For the text-containing cell, return its midpoint in (x, y) coordinate format. 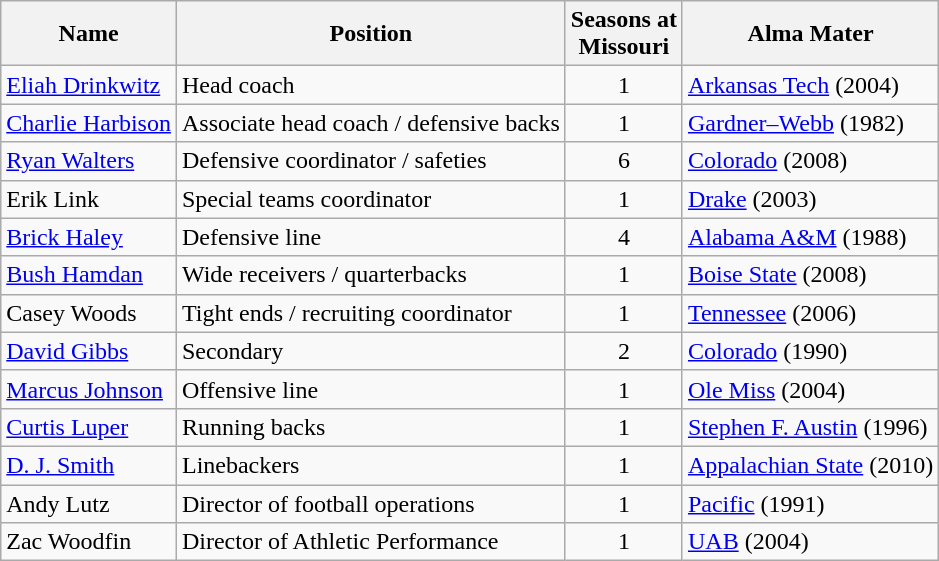
Alabama A&M (1988) (810, 237)
Arkansas Tech (2004) (810, 85)
Ryan Walters (89, 161)
Head coach (370, 85)
Appalachian State (2010) (810, 465)
Marcus Johnson (89, 389)
Wide receivers / quarterbacks (370, 275)
Ole Miss (2004) (810, 389)
Colorado (2008) (810, 161)
Eliah Drinkwitz (89, 85)
Alma Mater (810, 34)
Andy Lutz (89, 503)
Boise State (2008) (810, 275)
Casey Woods (89, 313)
Erik Link (89, 199)
Colorado (1990) (810, 351)
D. J. Smith (89, 465)
Drake (2003) (810, 199)
Stephen F. Austin (1996) (810, 427)
Offensive line (370, 389)
Linebackers (370, 465)
Director of Athletic Performance (370, 542)
Defensive coordinator / safeties (370, 161)
Position (370, 34)
Special teams coordinator (370, 199)
Bush Hamdan (89, 275)
David Gibbs (89, 351)
Gardner–Webb (1982) (810, 123)
Associate head coach / defensive backs (370, 123)
Brick Haley (89, 237)
6 (624, 161)
Tight ends / recruiting coordinator (370, 313)
2 (624, 351)
Defensive line (370, 237)
Running backs (370, 427)
Curtis Luper (89, 427)
Director of football operations (370, 503)
Secondary (370, 351)
Seasons atMissouri (624, 34)
4 (624, 237)
UAB (2004) (810, 542)
Charlie Harbison (89, 123)
Pacific (1991) (810, 503)
Zac Woodfin (89, 542)
Tennessee (2006) (810, 313)
Name (89, 34)
